Search for the cell housing the specified text and yield its [X, Y] center coordinate. 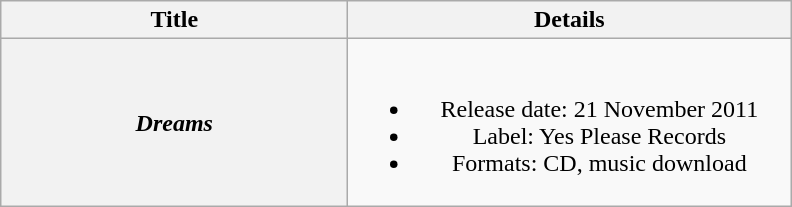
Title [174, 20]
Release date: 21 November 2011Label: Yes Please RecordsFormats: CD, music download [570, 122]
Details [570, 20]
Dreams [174, 122]
